Search for the cell housing the specified text and yield its (x, y) center coordinate. 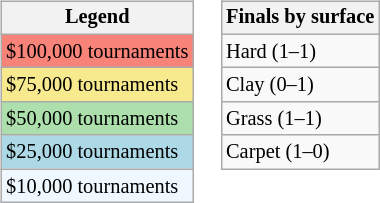
Finals by surface (300, 18)
Carpet (1–0) (300, 152)
Legend (97, 18)
Hard (1–1) (300, 51)
$75,000 tournaments (97, 85)
$25,000 tournaments (97, 152)
$10,000 tournaments (97, 186)
Grass (1–1) (300, 119)
$50,000 tournaments (97, 119)
$100,000 tournaments (97, 51)
Clay (0–1) (300, 85)
